Return [x, y] of the center of cell containing provided text 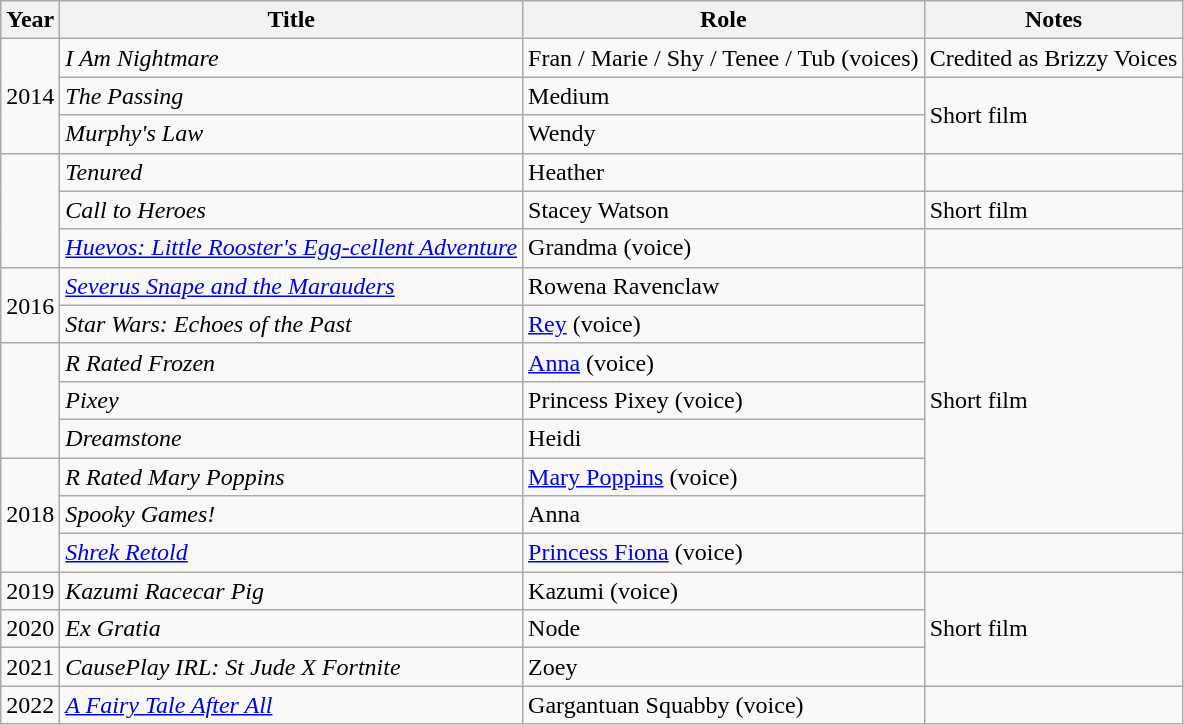
Tenured [292, 172]
Year [30, 20]
Huevos: Little Rooster's Egg-cellent Adventure [292, 248]
R Rated Frozen [292, 362]
Gargantuan Squabby (voice) [724, 705]
Shrek Retold [292, 553]
Dreamstone [292, 438]
Spooky Games! [292, 515]
Star Wars: Echoes of the Past [292, 324]
Princess Pixey (voice) [724, 400]
Murphy's Law [292, 134]
2021 [30, 667]
Rey (voice) [724, 324]
Credited as Brizzy Voices [1054, 58]
CausePlay IRL: St Jude X Fortnite [292, 667]
Anna (voice) [724, 362]
2022 [30, 705]
2014 [30, 96]
Grandma (voice) [724, 248]
The Passing [292, 96]
Princess Fiona (voice) [724, 553]
Anna [724, 515]
Node [724, 629]
Medium [724, 96]
A Fairy Tale After All [292, 705]
Heather [724, 172]
Wendy [724, 134]
Pixey [292, 400]
Heidi [724, 438]
Kazumi (voice) [724, 591]
Fran / Marie / Shy / Tenee / Tub (voices) [724, 58]
Zoey [724, 667]
Role [724, 20]
Notes [1054, 20]
Severus Snape and the Marauders [292, 286]
R Rated Mary Poppins [292, 477]
Title [292, 20]
Kazumi Racecar Pig [292, 591]
Ex Gratia [292, 629]
2018 [30, 515]
Call to Heroes [292, 210]
Mary Poppins (voice) [724, 477]
2016 [30, 305]
Stacey Watson [724, 210]
I Am Nightmare [292, 58]
2019 [30, 591]
Rowena Ravenclaw [724, 286]
2020 [30, 629]
